Find where the given text appears and provide that cell's center as [X, Y] coordinate. 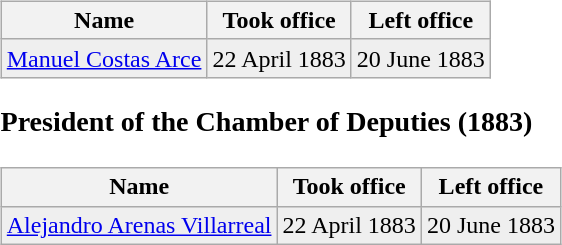
Alejandro Arenas Villarreal [139, 225]
Manuel Costas Arce [104, 58]
